Search for the cell housing the specified text and yield its [X, Y] center coordinate. 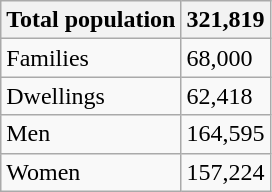
Families [91, 58]
62,418 [226, 96]
68,000 [226, 58]
164,595 [226, 134]
Total population [91, 20]
157,224 [226, 172]
Men [91, 134]
Women [91, 172]
Dwellings [91, 96]
321,819 [226, 20]
